Output the [x, y] coordinate of the center of the cell containing the given text.  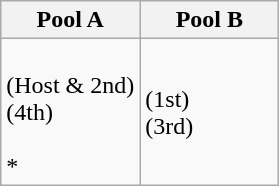
(Host & 2nd) (4th) * [70, 112]
Pool B [210, 20]
Pool A [70, 20]
(1st) (3rd) [210, 112]
